Locate the cell with the specified text and output its [X, Y] center coordinate. 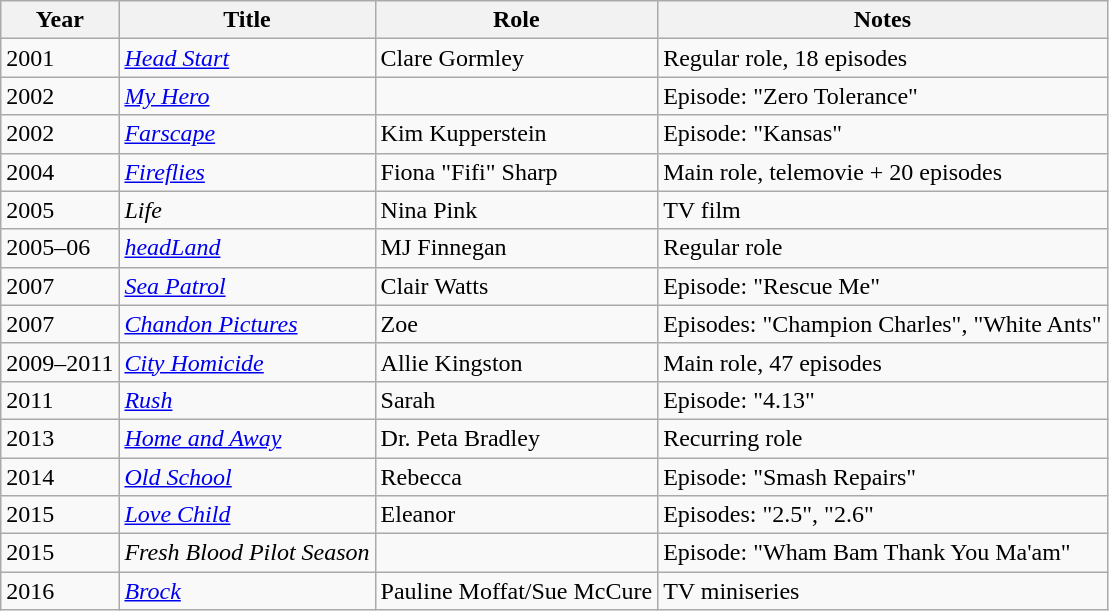
headLand [247, 248]
Episode: "Smash Repairs" [883, 477]
2005–06 [60, 248]
Old School [247, 477]
Rush [247, 400]
Title [247, 20]
Kim Kupperstein [516, 134]
2014 [60, 477]
Brock [247, 591]
Year [60, 20]
Pauline Moffat/Sue McCure [516, 591]
Main role, telemovie + 20 episodes [883, 172]
Allie Kingston [516, 362]
Nina Pink [516, 210]
Episode: "Zero Tolerance" [883, 96]
Fiona "Fifi" Sharp [516, 172]
Episode: "Wham Bam Thank You Ma'am" [883, 553]
Home and Away [247, 438]
Farscape [247, 134]
Episodes: "Champion Charles", "White Ants" [883, 324]
Regular role, 18 episodes [883, 58]
TV miniseries [883, 591]
Head Start [247, 58]
Clare Gormley [516, 58]
Episode: "Rescue Me" [883, 286]
City Homicide [247, 362]
My Hero [247, 96]
2009–2011 [60, 362]
Episode: "4.13" [883, 400]
Episode: "Kansas" [883, 134]
Love Child [247, 515]
Chandon Pictures [247, 324]
2011 [60, 400]
Fresh Blood Pilot Season [247, 553]
Fireflies [247, 172]
Clair Watts [516, 286]
Regular role [883, 248]
Main role, 47 episodes [883, 362]
2013 [60, 438]
2004 [60, 172]
Life [247, 210]
Eleanor [516, 515]
Episodes: "2.5", "2.6" [883, 515]
2001 [60, 58]
Sarah [516, 400]
Sea Patrol [247, 286]
2005 [60, 210]
Dr. Peta Bradley [516, 438]
Recurring role [883, 438]
Role [516, 20]
MJ Finnegan [516, 248]
Zoe [516, 324]
TV film [883, 210]
2016 [60, 591]
Rebecca [516, 477]
Notes [883, 20]
